Search for the cell housing the specified text and yield its [x, y] center coordinate. 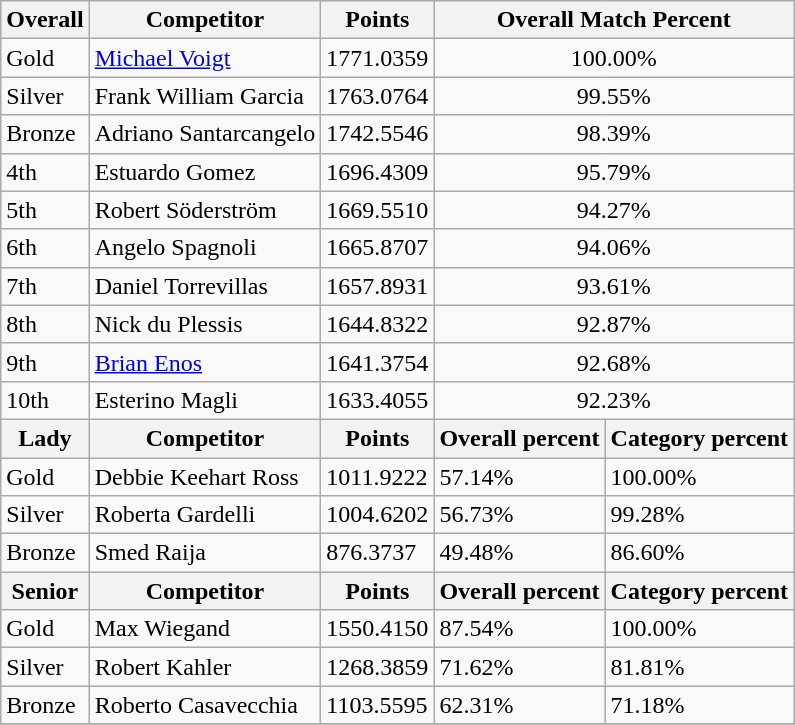
4th [45, 172]
1644.8322 [378, 324]
1763.0764 [378, 96]
Esterino Magli [205, 400]
95.79% [614, 172]
5th [45, 210]
1633.4055 [378, 400]
92.23% [614, 400]
49.48% [520, 553]
Robert Kahler [205, 667]
Brian Enos [205, 362]
92.68% [614, 362]
8th [45, 324]
1771.0359 [378, 58]
99.55% [614, 96]
56.73% [520, 515]
6th [45, 248]
62.31% [520, 705]
Smed Raija [205, 553]
10th [45, 400]
Roberto Casavecchia [205, 705]
57.14% [520, 477]
87.54% [520, 629]
99.28% [700, 515]
1103.5595 [378, 705]
Overall Match Percent [614, 20]
1011.9222 [378, 477]
1665.8707 [378, 248]
93.61% [614, 286]
Michael Voigt [205, 58]
1657.8931 [378, 286]
Overall [45, 20]
876.3737 [378, 553]
Frank William Garcia [205, 96]
1641.3754 [378, 362]
Senior [45, 591]
Lady [45, 438]
1696.4309 [378, 172]
Robert Söderström [205, 210]
94.06% [614, 248]
1550.4150 [378, 629]
86.60% [700, 553]
1669.5510 [378, 210]
Nick du Plessis [205, 324]
1268.3859 [378, 667]
Angelo Spagnoli [205, 248]
9th [45, 362]
7th [45, 286]
Daniel Torrevillas [205, 286]
Roberta Gardelli [205, 515]
94.27% [614, 210]
Debbie Keehart Ross [205, 477]
1742.5546 [378, 134]
71.62% [520, 667]
1004.6202 [378, 515]
Max Wiegand [205, 629]
98.39% [614, 134]
Adriano Santarcangelo [205, 134]
71.18% [700, 705]
92.87% [614, 324]
81.81% [700, 667]
Estuardo Gomez [205, 172]
